Identify which cell holds the provided text, then report its (x, y) central coordinate. 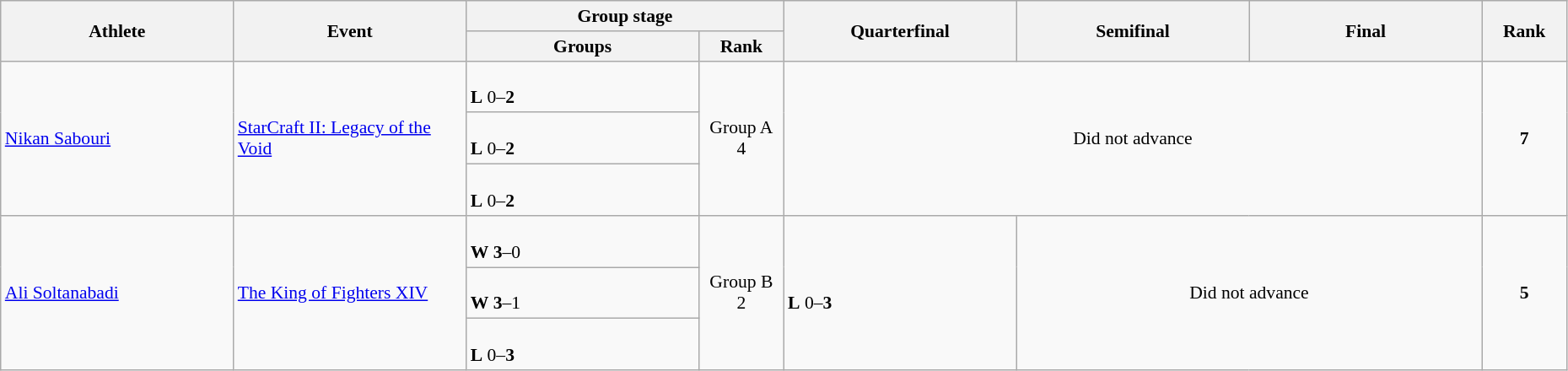
5 (1524, 293)
Final (1366, 30)
The King of Fighters XIV (350, 293)
W 3–1 (583, 293)
Athlete (117, 30)
Event (350, 30)
Groups (583, 46)
Semifinal (1133, 30)
Group A4 (741, 138)
W 3–0 (583, 241)
StarCraft II: Legacy of the Void (350, 138)
Group B2 (741, 293)
Group stage (625, 16)
7 (1524, 138)
Ali Soltanabadi (117, 293)
Nikan Sabouri (117, 138)
Quarterfinal (900, 30)
